Identify which cell holds the provided text, then report its (x, y) central coordinate. 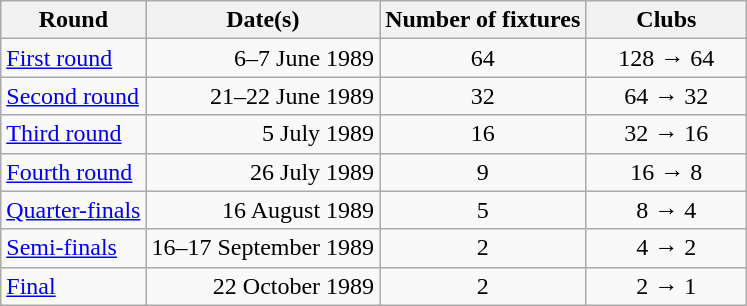
128 → 64 (666, 58)
32 → 16 (666, 134)
First round (74, 58)
16–17 September 1989 (263, 248)
Third round (74, 134)
16 → 8 (666, 172)
26 July 1989 (263, 172)
8 → 4 (666, 210)
4 → 2 (666, 248)
Second round (74, 96)
Fourth round (74, 172)
Clubs (666, 20)
5 (483, 210)
Round (74, 20)
2 → 1 (666, 286)
64 → 32 (666, 96)
Final (74, 286)
6–7 June 1989 (263, 58)
Number of fixtures (483, 20)
Semi-finals (74, 248)
9 (483, 172)
64 (483, 58)
16 August 1989 (263, 210)
21–22 June 1989 (263, 96)
16 (483, 134)
5 July 1989 (263, 134)
32 (483, 96)
Quarter-finals (74, 210)
Date(s) (263, 20)
22 October 1989 (263, 286)
